Return [x, y] of the center of cell containing provided text 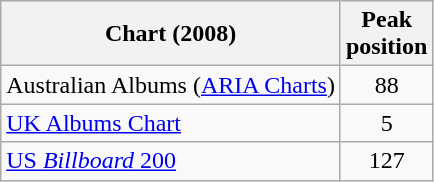
Australian Albums (ARIA Charts) [171, 85]
Chart (2008) [171, 34]
Peak position [386, 34]
US Billboard 200 [171, 161]
127 [386, 161]
5 [386, 123]
88 [386, 85]
UK Albums Chart [171, 123]
